Determine the [x, y] coordinate at the center of the cell enclosing the given text.  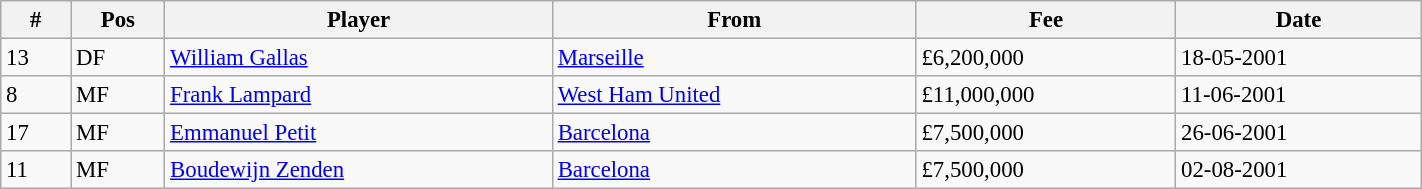
# [36, 20]
Emmanuel Petit [359, 133]
Fee [1046, 20]
William Gallas [359, 58]
Frank Lampard [359, 95]
11 [36, 170]
From [734, 20]
11-06-2001 [1298, 95]
£11,000,000 [1046, 95]
Boudewijn Zenden [359, 170]
£6,200,000 [1046, 58]
Player [359, 20]
02-08-2001 [1298, 170]
13 [36, 58]
17 [36, 133]
26-06-2001 [1298, 133]
Date [1298, 20]
8 [36, 95]
Pos [118, 20]
DF [118, 58]
Marseille [734, 58]
West Ham United [734, 95]
18-05-2001 [1298, 58]
